From the cell containing the given text, extract its center point as (x, y) coordinate. 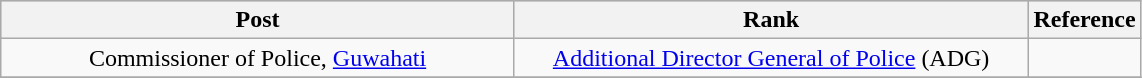
Additional Director General of Police (ADG) (771, 58)
Commissioner of Police, Guwahati (258, 58)
Post (258, 20)
Reference (1084, 20)
Rank (771, 20)
